Locate the cell with the specified text and output its (x, y) center coordinate. 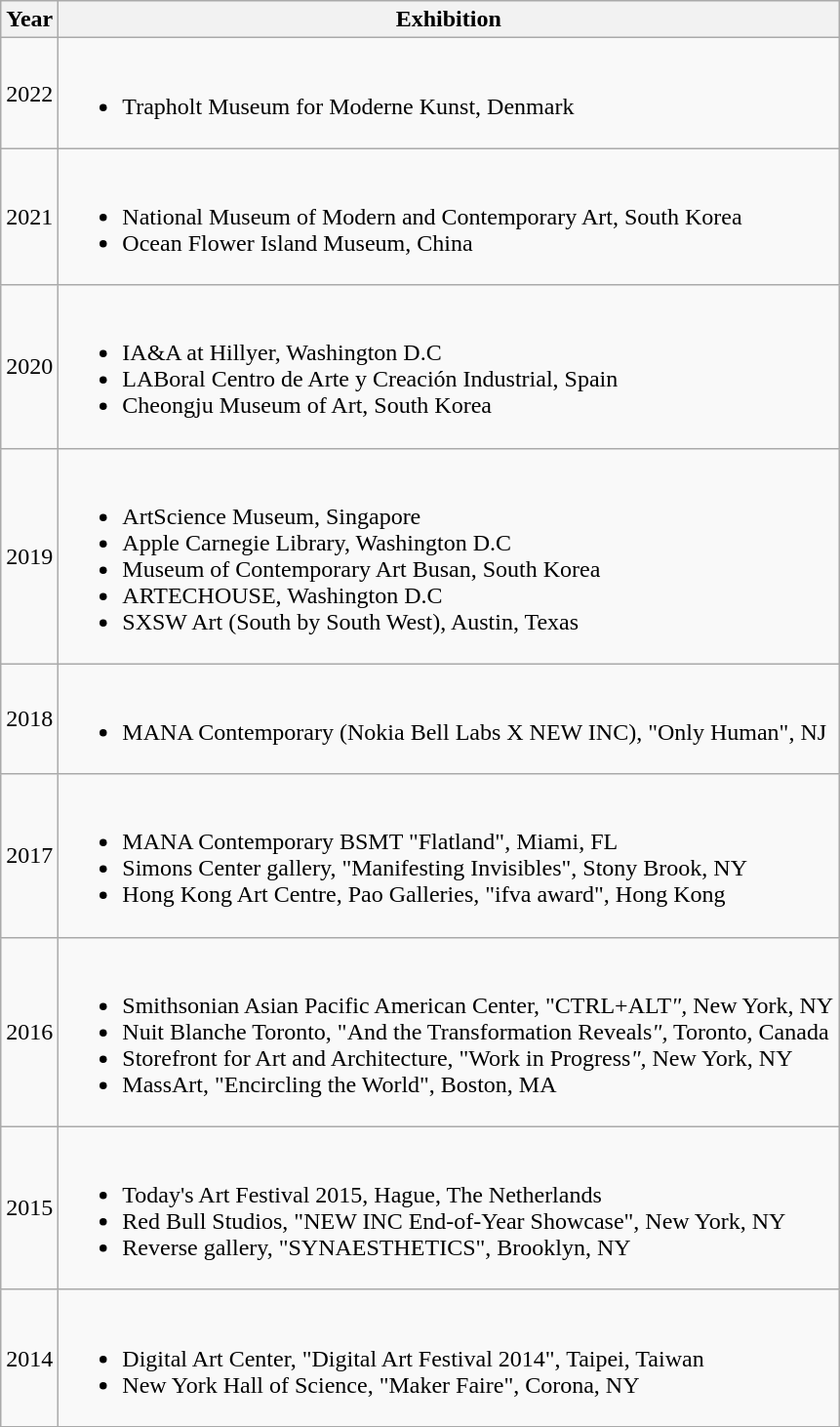
2021 (29, 217)
2022 (29, 94)
MANA Contemporary (Nokia Bell Labs X NEW INC), "Only Human", NJ (449, 718)
2016 (29, 1032)
2015 (29, 1208)
National Museum of Modern and Contemporary Art, South KoreaOcean Flower Island Museum, China (449, 217)
Trapholt Museum for Moderne Kunst, Denmark (449, 94)
Year (29, 20)
Digital Art Center, "Digital Art Festival 2014", Taipei, TaiwanNew York Hall of Science, "Maker Faire", Corona, NY (449, 1358)
IA&A at Hillyer, Washington D.CLABoral Centro de Arte y Creación Industrial, SpainCheongju Museum of Art, South Korea (449, 367)
2018 (29, 718)
2017 (29, 855)
2020 (29, 367)
2019 (29, 556)
Exhibition (449, 20)
2014 (29, 1358)
